Scan for the cell matching the given text and deliver its (X, Y) coordinate at center. 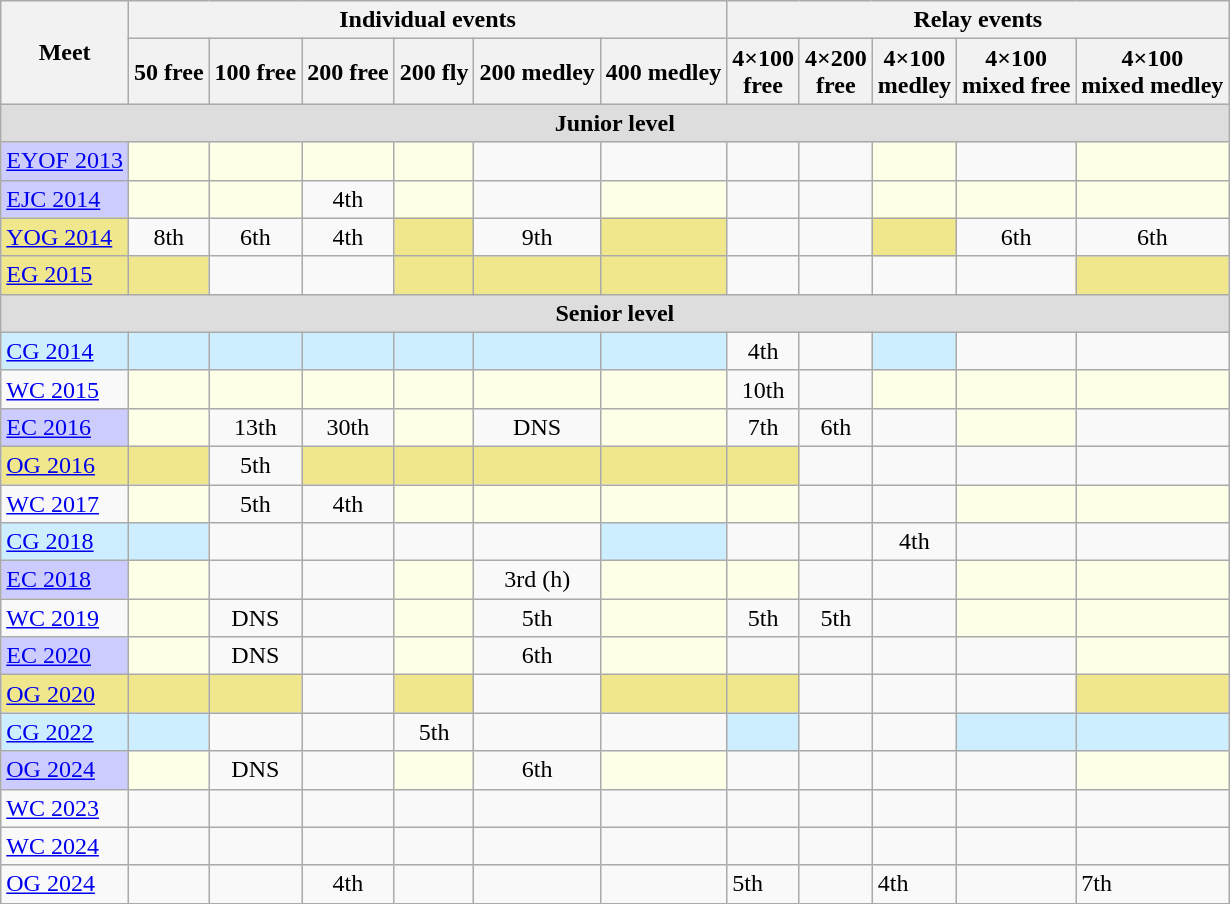
Individual events (427, 20)
4×100mixed free (1016, 72)
EJC 2014 (65, 199)
30th (348, 427)
WC 2019 (65, 618)
YOG 2014 (65, 237)
EC 2018 (65, 580)
EC 2020 (65, 656)
WC 2015 (65, 389)
50 free (168, 72)
CG 2018 (65, 542)
8th (168, 237)
Relay events (978, 20)
WC 2017 (65, 503)
EYOF 2013 (65, 161)
WC 2024 (65, 846)
Meet (65, 52)
400 medley (663, 72)
Senior level (615, 313)
OG 2016 (65, 465)
100 free (256, 72)
9th (537, 237)
CG 2014 (65, 351)
4×200free (836, 72)
200 free (348, 72)
3rd (h) (537, 580)
200 fly (434, 72)
EC 2016 (65, 427)
EG 2015 (65, 275)
4×100medley (914, 72)
WC 2023 (65, 808)
CG 2022 (65, 732)
13th (256, 427)
4×100mixed medley (1152, 72)
OG 2020 (65, 694)
10th (764, 389)
Junior level (615, 123)
4×100free (764, 72)
200 medley (537, 72)
